Pinpoint the cell where the given text exists, returning its (X, Y) midpoint coordinate. 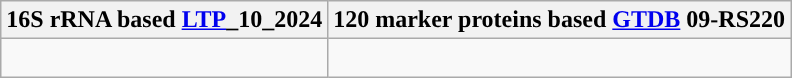
120 marker proteins based GTDB 09-RS220 (560, 20)
16S rRNA based LTP_10_2024 (164, 20)
